Extract the (x, y) coordinate from the center of the cell holding the provided text.  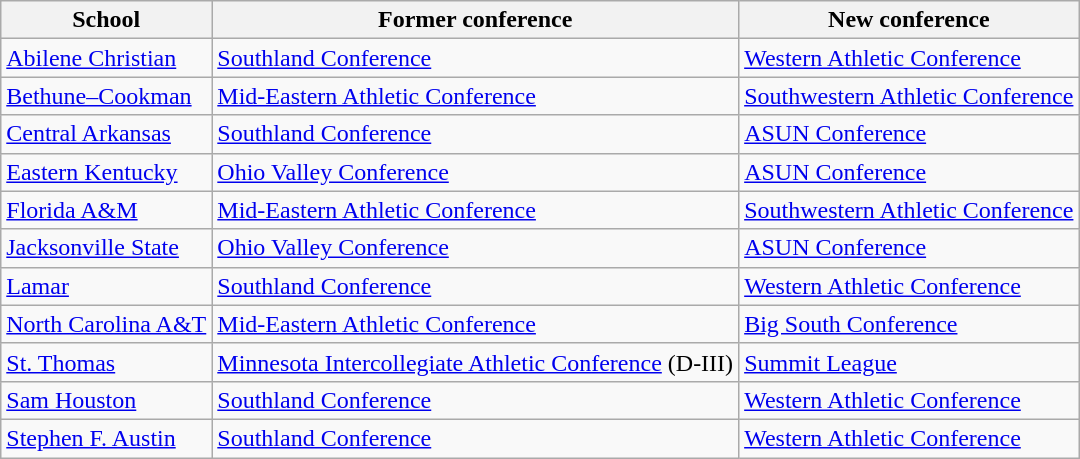
Bethune–Cookman (106, 96)
Former conference (476, 20)
Stephen F. Austin (106, 438)
Sam Houston (106, 400)
Big South Conference (909, 324)
Abilene Christian (106, 58)
Florida A&M (106, 210)
Jacksonville State (106, 248)
North Carolina A&T (106, 324)
Eastern Kentucky (106, 172)
St. Thomas (106, 362)
Central Arkansas (106, 134)
Minnesota Intercollegiate Athletic Conference (D-III) (476, 362)
Lamar (106, 286)
New conference (909, 20)
Summit League (909, 362)
School (106, 20)
